Detect which cell encompasses the target text, then output its (X, Y) center coordinate. 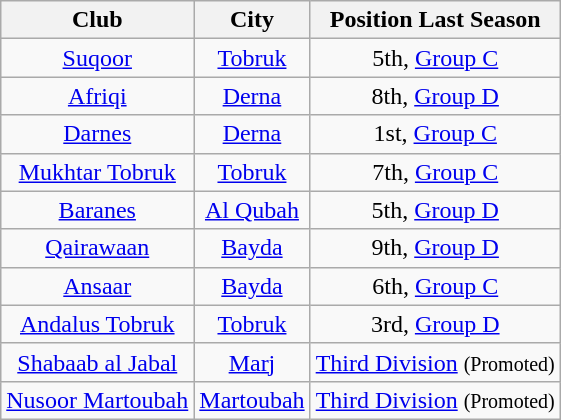
Club (98, 20)
7th, Group C (435, 172)
8th, Group D (435, 96)
Nusoor Martoubah (98, 400)
Position Last Season (435, 20)
Marj (252, 362)
5th, Group C (435, 58)
Shabaab al Jabal (98, 362)
Suqoor (98, 58)
Andalus Tobruk (98, 324)
Al Qubah (252, 210)
3rd, Group D (435, 324)
6th, Group C (435, 286)
Baranes (98, 210)
5th, Group D (435, 210)
9th, Group D (435, 248)
Afriqi (98, 96)
Mukhtar Tobruk (98, 172)
Martoubah (252, 400)
Qairawaan (98, 248)
1st, Group C (435, 134)
City (252, 20)
Darnes (98, 134)
Ansaar (98, 286)
